Pinpoint the cell where the given text exists, returning its (X, Y) midpoint coordinate. 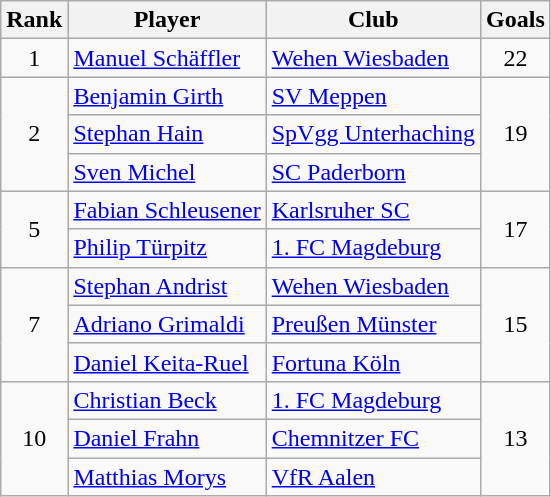
2 (34, 134)
13 (516, 438)
15 (516, 324)
Stephan Hain (167, 134)
Goals (516, 20)
Player (167, 20)
SpVgg Unterhaching (373, 134)
17 (516, 229)
Rank (34, 20)
7 (34, 324)
Christian Beck (167, 400)
Fortuna Köln (373, 362)
Adriano Grimaldi (167, 324)
VfR Aalen (373, 477)
22 (516, 58)
Fabian Schleusener (167, 210)
19 (516, 134)
10 (34, 438)
Preußen Münster (373, 324)
5 (34, 229)
Club (373, 20)
SC Paderborn (373, 172)
SV Meppen (373, 96)
Daniel Frahn (167, 438)
1 (34, 58)
Philip Türpitz (167, 248)
Karlsruher SC (373, 210)
Matthias Morys (167, 477)
Manuel Schäffler (167, 58)
Daniel Keita-Ruel (167, 362)
Benjamin Girth (167, 96)
Stephan Andrist (167, 286)
Sven Michel (167, 172)
Chemnitzer FC (373, 438)
